Output the [X, Y] coordinate of the center of the cell containing the given text.  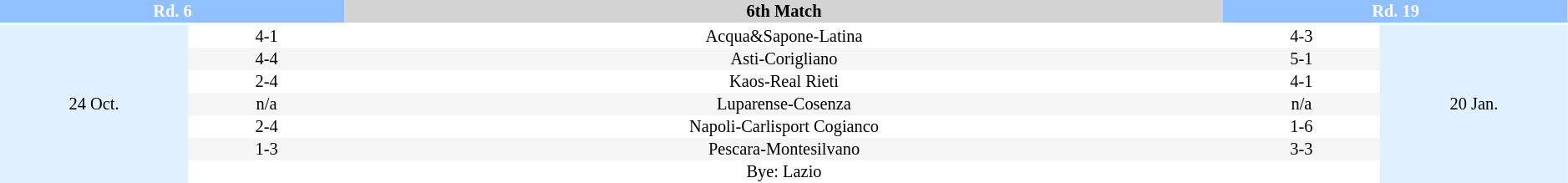
Pescara-Montesilvano [784, 149]
4-3 [1302, 37]
1-3 [266, 149]
Acqua&Sapone-Latina [784, 37]
20 Jan. [1474, 104]
5-1 [1302, 58]
24 Oct. [94, 104]
4-4 [266, 58]
Rd. 6 [172, 12]
Kaos-Real Rieti [784, 82]
Asti-Corigliano [784, 58]
Bye: Lazio [784, 172]
Luparense-Cosenza [784, 104]
6th Match [784, 12]
Napoli-Carlisport Cogianco [784, 127]
1-6 [1302, 127]
Rd. 19 [1395, 12]
3-3 [1302, 149]
